Pinpoint the cell where the given text exists, returning its (X, Y) midpoint coordinate. 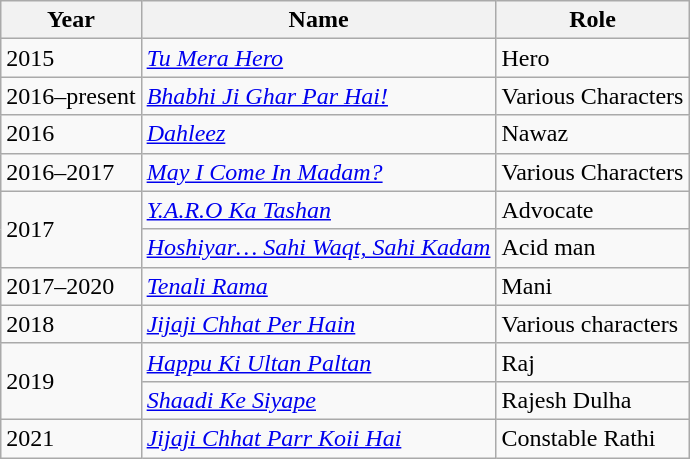
Various characters (592, 324)
Role (592, 20)
Jijaji Chhat Parr Koii Hai (318, 438)
Dahleez (318, 134)
Hero (592, 58)
Shaadi Ke Siyape (318, 400)
Rajesh Dulha (592, 400)
2015 (71, 58)
Tu Mera Hero (318, 58)
Tenali Rama (318, 286)
Hoshiyar… Sahi Waqt, Sahi Kadam (318, 248)
Raj (592, 362)
Acid man (592, 248)
2018 (71, 324)
May I Come In Madam? (318, 172)
2017–2020 (71, 286)
Nawaz (592, 134)
2017 (71, 229)
Bhabhi Ji Ghar Par Hai! (318, 96)
Year (71, 20)
Jijaji Chhat Per Hain (318, 324)
Advocate (592, 210)
2019 (71, 381)
2016–2017 (71, 172)
Constable Rathi (592, 438)
2016–present (71, 96)
Name (318, 20)
2021 (71, 438)
Y.A.R.O Ka Tashan (318, 210)
Happu Ki Ultan Paltan (318, 362)
2016 (71, 134)
Mani (592, 286)
